Output the (X, Y) coordinate of the center of the cell containing the given text.  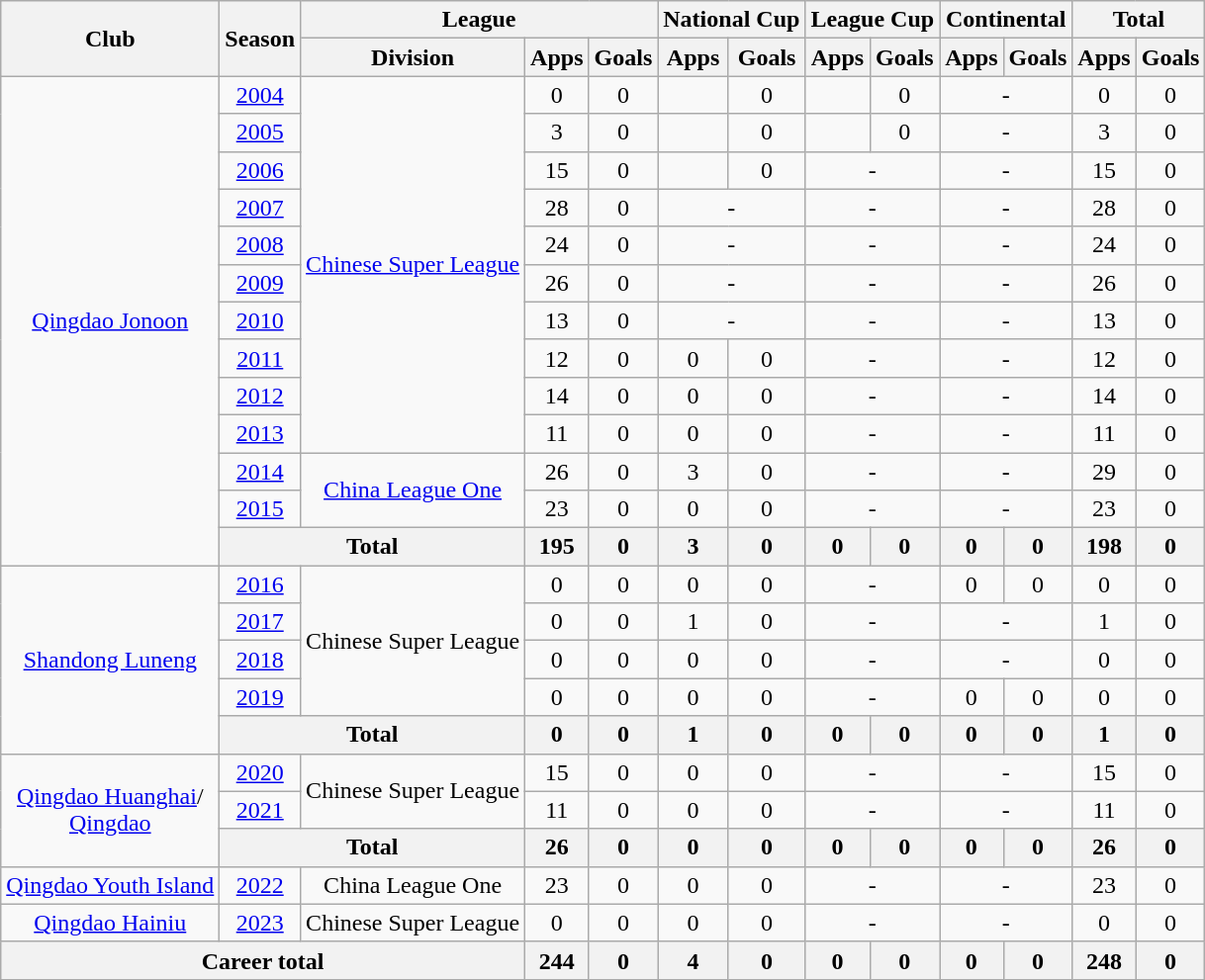
2012 (260, 396)
2021 (260, 810)
2005 (260, 133)
2015 (260, 509)
2019 (260, 697)
Career total (263, 960)
2017 (260, 622)
198 (1104, 547)
Qingdao Hainiu (111, 923)
Division (414, 57)
Club (111, 39)
League (479, 20)
Continental (1006, 20)
2008 (260, 245)
Season (260, 39)
2009 (260, 283)
2020 (260, 772)
National Cup (732, 20)
244 (557, 960)
2013 (260, 433)
2011 (260, 358)
29 (1104, 472)
Shandong Luneng (111, 660)
2018 (260, 660)
Qingdao Jonoon (111, 320)
Qingdao Huanghai/Qingdao (111, 810)
2023 (260, 923)
2010 (260, 320)
2006 (260, 170)
2014 (260, 472)
Qingdao Youth Island (111, 885)
2016 (260, 584)
League Cup (873, 20)
4 (694, 960)
2007 (260, 208)
195 (557, 547)
248 (1104, 960)
2004 (260, 95)
2022 (260, 885)
